Scan for the cell matching the given text and deliver its [x, y] coordinate at center. 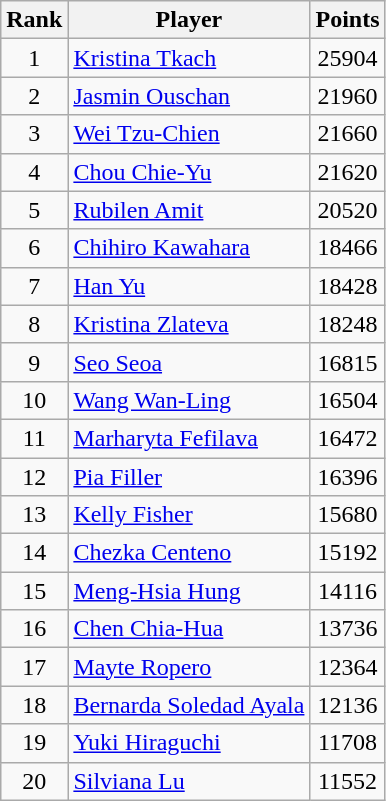
Kelly Fisher [189, 515]
Chihiro Kawahara [189, 248]
20 [34, 781]
Mayte Ropero [189, 667]
Bernarda Soledad Ayala [189, 705]
18 [34, 705]
11 [34, 438]
10 [34, 400]
Seo Seoa [189, 362]
1 [34, 58]
Wang Wan-Ling [189, 400]
21620 [348, 172]
Jasmin Ouschan [189, 96]
20520 [348, 210]
12 [34, 477]
12364 [348, 667]
5 [34, 210]
18248 [348, 324]
13 [34, 515]
Kristina Zlateva [189, 324]
Marharyta Fefilava [189, 438]
Chou Chie-Yu [189, 172]
16 [34, 629]
13736 [348, 629]
18466 [348, 248]
16472 [348, 438]
Points [348, 20]
Rank [34, 20]
16504 [348, 400]
21960 [348, 96]
16815 [348, 362]
Silviana Lu [189, 781]
15 [34, 591]
14 [34, 553]
9 [34, 362]
Rubilen Amit [189, 210]
7 [34, 286]
Wei Tzu-Chien [189, 134]
2 [34, 96]
14116 [348, 591]
Meng-Hsia Hung [189, 591]
Chezka Centeno [189, 553]
15192 [348, 553]
Kristina Tkach [189, 58]
3 [34, 134]
Chen Chia-Hua [189, 629]
4 [34, 172]
18428 [348, 286]
15680 [348, 515]
11708 [348, 743]
19 [34, 743]
Pia Filler [189, 477]
17 [34, 667]
6 [34, 248]
11552 [348, 781]
8 [34, 324]
16396 [348, 477]
21660 [348, 134]
25904 [348, 58]
12136 [348, 705]
Yuki Hiraguchi [189, 743]
Player [189, 20]
Han Yu [189, 286]
